Pinpoint the cell where the given text exists, returning its [X, Y] midpoint coordinate. 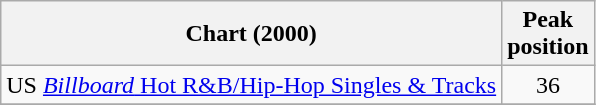
Chart (2000) [252, 34]
US Billboard Hot R&B/Hip-Hop Singles & Tracks [252, 85]
Peakposition [548, 34]
36 [548, 85]
